Pinpoint the cell where the given text exists, returning its [x, y] midpoint coordinate. 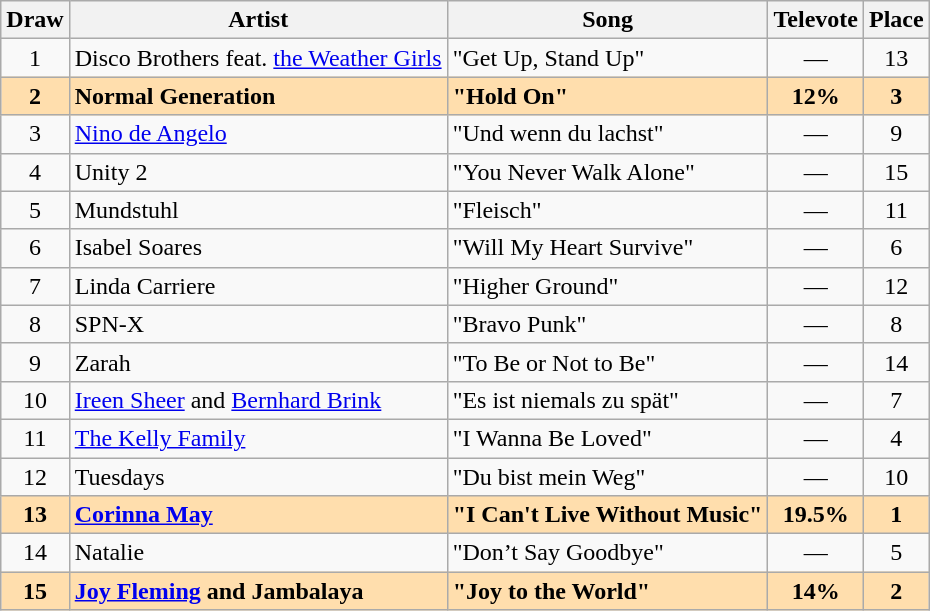
"I Can't Live Without Music" [608, 515]
Natalie [258, 553]
"Bravo Punk" [608, 324]
Place [896, 20]
Joy Fleming and Jambalaya [258, 591]
Song [608, 20]
Televote [816, 20]
SPN-X [258, 324]
"Higher Ground" [608, 286]
"Don’t Say Goodbye" [608, 553]
Ireen Sheer and Bernhard Brink [258, 400]
"To Be or Not to Be" [608, 362]
"Hold On" [608, 96]
Mundstuhl [258, 210]
Isabel Soares [258, 248]
"Und wenn du lachst" [608, 134]
14% [816, 591]
Disco Brothers feat. the Weather Girls [258, 58]
"Will My Heart Survive" [608, 248]
"Get Up, Stand Up" [608, 58]
12% [816, 96]
Artist [258, 20]
Unity 2 [258, 172]
"Du bist mein Weg" [608, 477]
"Fleisch" [608, 210]
"Es ist niemals zu spät" [608, 400]
19.5% [816, 515]
Linda Carriere [258, 286]
Nino de Angelo [258, 134]
"You Never Walk Alone" [608, 172]
"I Wanna Be Loved" [608, 438]
Zarah [258, 362]
The Kelly Family [258, 438]
"Joy to the World" [608, 591]
Normal Generation [258, 96]
Corinna May [258, 515]
Draw [35, 20]
Tuesdays [258, 477]
